From the cell containing the given text, extract its center point as [x, y] coordinate. 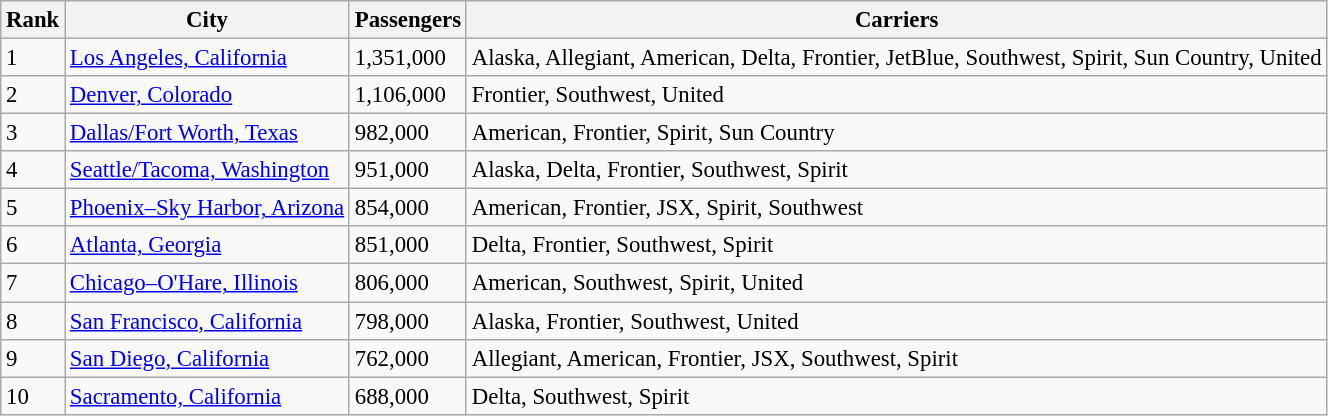
Allegiant, American, Frontier, JSX, Southwest, Spirit [896, 358]
Los Angeles, California [208, 58]
8 [33, 321]
6 [33, 245]
2 [33, 95]
Seattle/Tacoma, Washington [208, 170]
San Francisco, California [208, 321]
806,000 [408, 283]
Rank [33, 20]
688,000 [408, 396]
4 [33, 170]
Passengers [408, 20]
798,000 [408, 321]
762,000 [408, 358]
Carriers [896, 20]
Delta, Southwest, Spirit [896, 396]
1 [33, 58]
9 [33, 358]
Delta, Frontier, Southwest, Spirit [896, 245]
Frontier, Southwest, United [896, 95]
City [208, 20]
American, Frontier, JSX, Spirit, Southwest [896, 208]
Alaska, Frontier, Southwest, United [896, 321]
American, Frontier, Spirit, Sun Country [896, 133]
3 [33, 133]
951,000 [408, 170]
Chicago–O'Hare, Illinois [208, 283]
982,000 [408, 133]
Dallas/Fort Worth, Texas [208, 133]
10 [33, 396]
American, Southwest, Spirit, United [896, 283]
San Diego, California [208, 358]
851,000 [408, 245]
Phoenix–Sky Harbor, Arizona [208, 208]
Atlanta, Georgia [208, 245]
1,351,000 [408, 58]
Sacramento, California [208, 396]
Alaska, Delta, Frontier, Southwest, Spirit [896, 170]
7 [33, 283]
854,000 [408, 208]
Denver, Colorado [208, 95]
Alaska, Allegiant, American, Delta, Frontier, JetBlue, Southwest, Spirit, Sun Country, United [896, 58]
1,106,000 [408, 95]
5 [33, 208]
